Return (X, Y) of the center of cell containing provided text 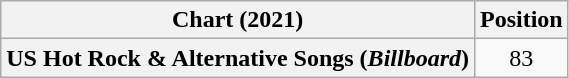
83 (521, 58)
Position (521, 20)
Chart (2021) (238, 20)
US Hot Rock & Alternative Songs (Billboard) (238, 58)
